Find where the given text appears and provide that cell's center as [X, Y] coordinate. 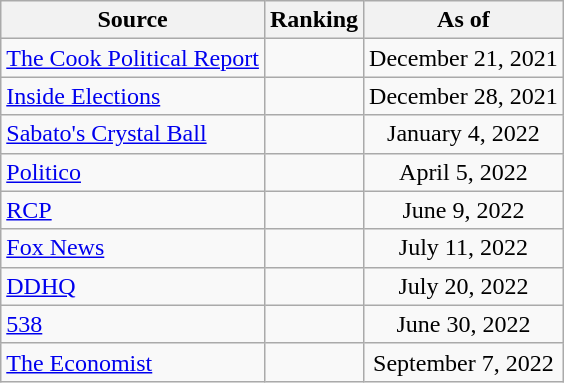
DDHQ [133, 286]
June 9, 2022 [464, 210]
The Economist [133, 362]
July 11, 2022 [464, 248]
December 21, 2021 [464, 58]
RCP [133, 210]
April 5, 2022 [464, 172]
Fox News [133, 248]
Politico [133, 172]
July 20, 2022 [464, 286]
September 7, 2022 [464, 362]
December 28, 2021 [464, 96]
January 4, 2022 [464, 134]
Source [133, 20]
Sabato's Crystal Ball [133, 134]
The Cook Political Report [133, 58]
Ranking [314, 20]
538 [133, 324]
Inside Elections [133, 96]
June 30, 2022 [464, 324]
As of [464, 20]
